Return the [X, Y] coordinate for the center point of the cell that contains the specified text.  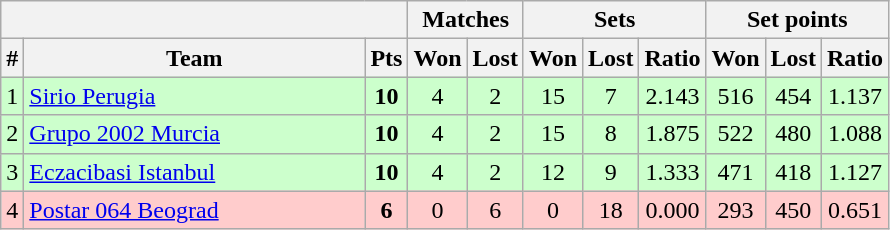
0.000 [672, 210]
1.088 [854, 134]
1.333 [672, 172]
1 [12, 96]
516 [736, 96]
450 [793, 210]
480 [793, 134]
471 [736, 172]
Sets [614, 20]
522 [736, 134]
8 [611, 134]
2.143 [672, 96]
1.127 [854, 172]
0.651 [854, 210]
9 [611, 172]
7 [611, 96]
293 [736, 210]
12 [552, 172]
Set points [798, 20]
Postar 064 Beograd [194, 210]
1.875 [672, 134]
Pts [386, 58]
3 [12, 172]
Sirio Perugia [194, 96]
418 [793, 172]
18 [611, 210]
Grupo 2002 Murcia [194, 134]
454 [793, 96]
Eczacibasi Istanbul [194, 172]
# [12, 58]
Team [194, 58]
1.137 [854, 96]
Matches [466, 20]
